Search for the cell housing the specified text and yield its (x, y) center coordinate. 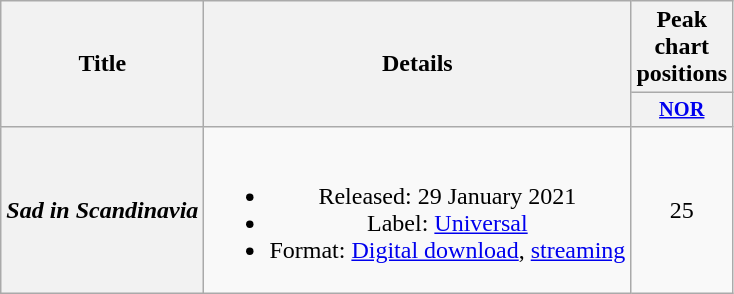
25 (682, 210)
Sad in Scandinavia (102, 210)
NOR (682, 110)
Details (418, 64)
Title (102, 64)
Released: 29 January 2021Label: UniversalFormat: Digital download, streaming (418, 210)
Peak chart positions (682, 47)
